Provide the (X, Y) coordinate of the cell's center where the given text is located.  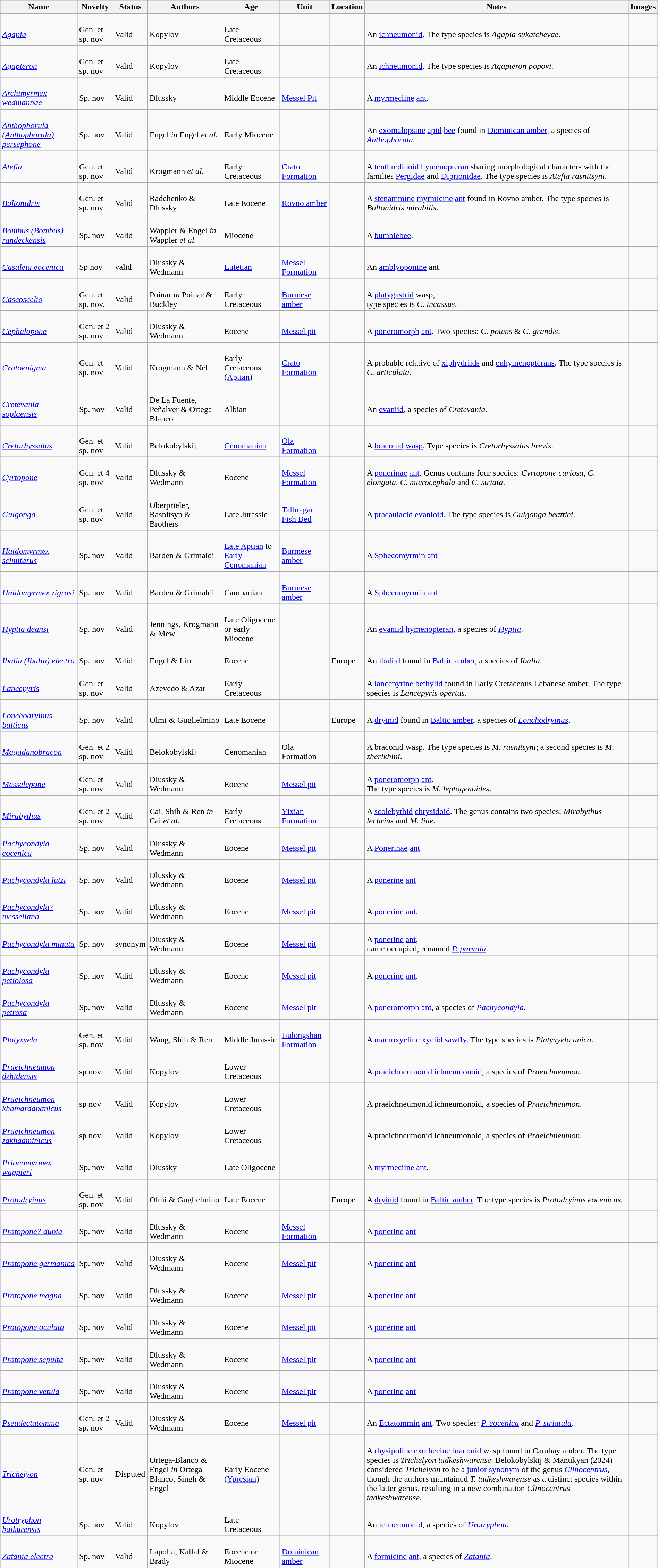
A ponerine ant, name occupied, renamed P. parvula. (497, 939)
Lonchodryinus balticus (39, 715)
Protopone? dubia (39, 1227)
Middle Eocene (251, 93)
Azevedo & Azar (185, 684)
Unit (305, 7)
Praeichneumon dzhidensis (39, 1067)
Eocene or Miocene (251, 1552)
Late Jurassic (251, 510)
A scolebythid chrysidoid. The genus contains two species: Mirabythus lechrius and M. liae. (497, 811)
Pachycondyla lutzi (39, 875)
An Ectatommin ant. Two species: P. eocenica and P. striatula. (497, 1418)
Early Eocene (Ypresian) (251, 1469)
A poneromorph ant, a species of Pachycondyla. (497, 1003)
Protopone vetula (39, 1386)
Trichelyon (39, 1469)
Late Aptian to Early Cenomanian (251, 551)
A braconid wasp. The type species is M. rasnitsyni; a second species is M. zherikhini. (497, 747)
Lapolla, Kallal & Brady (185, 1552)
Cretevania soplaensis (39, 405)
Cai, Shih & Ren in Cai et al. (185, 811)
Cratoenigma (39, 363)
Status (130, 7)
A formicine ant, a species of Zatania. (497, 1552)
A dryinid found in Baltic amber. The type species is Protodryinus eocenicus. (497, 1195)
Pseudectatomma (39, 1418)
Campanian (251, 588)
Gen. et sp. nov. (95, 294)
A tenthredinoid hymenopteran sharing morphological characters with the families Pergidae and Diprionidae. The type species is Atefia rasnitsyni. (497, 167)
Prionomyrmex wappleri (39, 1163)
Protopone magna (39, 1291)
Name (39, 7)
Dominican amber (305, 1552)
Cephalopone (39, 326)
A braconid wasp. Type species is Cretorhyssalus brevis. (497, 441)
Albian (251, 405)
Lancepyris (39, 684)
Protopone germanica (39, 1259)
synonym (130, 939)
Wang, Shih & Ren (185, 1035)
Pachycondyla petiolosa (39, 971)
Praeichneumon khamardabanicus (39, 1099)
Hyptia deansi (39, 624)
Pachycondyla eocenica (39, 843)
Middle Jurassic (251, 1035)
Lutetian (251, 262)
Praeichneumon zakhaaminicus (39, 1131)
A macroxyeline xyelid sawfly. The type species is Platyxyela unica. (497, 1035)
Pachycondyla? messeliana (39, 907)
Images (643, 7)
Early Miocene (251, 130)
An amblyoponine ant. (497, 262)
Boltonidris (39, 199)
Oberprieler, Rasnitsyn & Brothers (185, 510)
Late Oligocene (251, 1163)
Platyxyela (39, 1035)
A lancepyrine bethylid found in Early Cretaceous Lebanese amber. The type species is Lancepyris opertus. (497, 684)
Jennings, Krogmann & Mew (185, 624)
Early Cretaceous (Aptian) (251, 363)
Late Oligocene or early Miocene (251, 624)
Protopone sepulta (39, 1355)
Cretorhyssalus (39, 441)
Mirabythus (39, 811)
Gen. et 4 sp. nov (95, 473)
Archimyrmex wedmannae (39, 93)
An ichneumonid, a species of Urotryphon. (497, 1520)
An ibaliid found in Baltic amber, a species of Ibalia. (497, 656)
Agapteron (39, 61)
valid (130, 262)
Rovno amber (305, 199)
Ortega-Blanco & Engel in Ortega-Blanco, Singh & Engel (185, 1469)
Notes (497, 7)
Engel in Engel et al. (185, 130)
Cascoscelio (39, 294)
Anthophorula (Anthophorula) persephone (39, 130)
Krogmann & Nél (185, 363)
Agapia (39, 30)
A praeaulacid evanioid. The type species is Gulgonga beattiei. (497, 510)
An ichneumonid. The type species is Agapia sukatchevae. (497, 30)
Krogmann et al. (185, 167)
Wappler & Engel in Wappler et al. (185, 230)
A platygastrid wasp, type species is C. incassus. (497, 294)
Location (347, 7)
Yixian Formation (305, 811)
Miocene (251, 230)
Magadanobracon (39, 747)
An evaniid, a species of Cretevania. (497, 405)
Cyrtopone (39, 473)
Disputed (130, 1469)
Pachycondyla petrosa (39, 1003)
An ichneumonid. The type species is Agapteron popovi. (497, 61)
Jiulongshan Formation (305, 1035)
A ponerinae ant. Genus contains four species: Cyrtopone curiosa, C. elongata, C. microcephala and C. striata. (497, 473)
Messelepone (39, 779)
Zatania electra (39, 1552)
Sp nov (95, 262)
Radchenko & Dlussky (185, 199)
Haidomyrmex zigrasi (39, 588)
De La Fuente, Peñalver & Ortega-Blanco (185, 405)
Urotryphon baikurensis (39, 1520)
Authors (185, 7)
Novelty (95, 7)
Talbragar Fish Bed (305, 510)
A bumblebee. (497, 230)
A stenammine myrmicine ant found in Rovno amber. The type species is Boltonidris mirabilis. (497, 199)
Messel Pit (305, 93)
An evaniid hymenopteran, a species of Hyptia. (497, 624)
Ibalia (Ibalia) electra (39, 656)
Gulgonga (39, 510)
Atefia (39, 167)
A dryinid found in Baltic amber, a species of Lonchodryinus. (497, 715)
A poneromorph ant. Two species: C. potens & C. grandis. (497, 326)
A Ponerinae ant. (497, 843)
Bombus (Bombus) randeckensis (39, 230)
A poneromorph ant. The type species is M. leptogenoides. (497, 779)
An exomalopsine apid bee found in Dominican amber, a species of Anthophorula. (497, 130)
Protopone oculata (39, 1323)
Poinar in Poinar & Buckley (185, 294)
Pachycondyla minuta (39, 939)
A probable relative of xiphydriids and euhymenopterans. The type species is C. articulata. (497, 363)
Engel & Liu (185, 656)
Age (251, 7)
Haidomyrmex scimitarus (39, 551)
Protodryinus (39, 1195)
Casaleia eocenica (39, 262)
